Pinpoint the cell where the given text exists, returning its [x, y] midpoint coordinate. 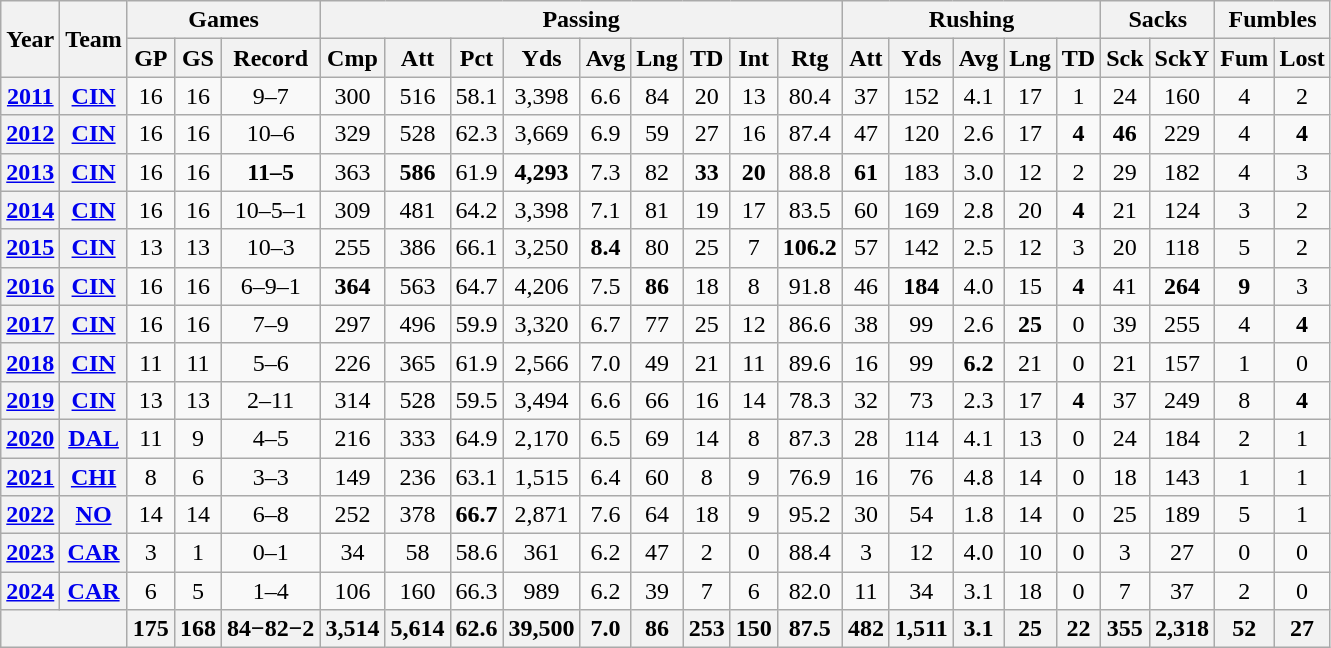
482 [866, 629]
314 [352, 400]
3,669 [542, 134]
7.5 [606, 286]
2012 [30, 134]
NO [94, 515]
363 [352, 172]
2016 [30, 286]
329 [352, 134]
226 [352, 362]
8.4 [606, 248]
Year [30, 39]
57 [866, 248]
66.7 [476, 515]
229 [1182, 134]
80 [657, 248]
10–5–1 [270, 210]
386 [418, 248]
4.8 [978, 477]
89.6 [810, 362]
78.3 [810, 400]
66.1 [476, 248]
300 [352, 96]
10–6 [270, 134]
361 [542, 553]
Games [224, 20]
58.6 [476, 553]
DAL [94, 438]
252 [352, 515]
2022 [30, 515]
563 [418, 286]
2.3 [978, 400]
GP [150, 58]
2.5 [978, 248]
6–9–1 [270, 286]
5,614 [418, 629]
64 [657, 515]
7.3 [606, 172]
106 [352, 591]
69 [657, 438]
Passing [581, 20]
4,206 [542, 286]
2,871 [542, 515]
28 [866, 438]
216 [352, 438]
19 [706, 210]
66.3 [476, 591]
150 [754, 629]
SckY [1182, 58]
6–8 [270, 515]
152 [921, 96]
62.6 [476, 629]
91.8 [810, 286]
143 [1182, 477]
87.5 [810, 629]
249 [1182, 400]
5–6 [270, 362]
84 [657, 96]
2015 [30, 248]
88.8 [810, 172]
64.7 [476, 286]
59 [657, 134]
2023 [30, 553]
149 [352, 477]
73 [921, 400]
10 [1030, 553]
58.1 [476, 96]
7.1 [606, 210]
157 [1182, 362]
2013 [30, 172]
58 [418, 553]
7–9 [270, 324]
120 [921, 134]
22 [1078, 629]
3,494 [542, 400]
481 [418, 210]
66 [657, 400]
Int [754, 58]
82 [657, 172]
0–1 [270, 553]
378 [418, 515]
86.6 [810, 324]
2014 [30, 210]
364 [352, 286]
32 [866, 400]
309 [352, 210]
2011 [30, 96]
118 [1182, 248]
1,515 [542, 477]
64.2 [476, 210]
989 [542, 591]
3,514 [352, 629]
6.4 [606, 477]
Sck [1125, 58]
88.4 [810, 553]
54 [921, 515]
Fum [1244, 58]
2024 [30, 591]
Cmp [352, 58]
83.5 [810, 210]
52 [1244, 629]
87.4 [810, 134]
87.3 [810, 438]
2021 [30, 477]
3,250 [542, 248]
CHI [94, 477]
1–4 [270, 591]
Lost [1302, 58]
2,170 [542, 438]
169 [921, 210]
3.0 [978, 172]
6.7 [606, 324]
77 [657, 324]
63.1 [476, 477]
39,500 [542, 629]
29 [1125, 172]
15 [1030, 286]
59.5 [476, 400]
333 [418, 438]
Team [94, 39]
189 [1182, 515]
38 [866, 324]
2.8 [978, 210]
9–7 [270, 96]
Fumbles [1272, 20]
Rushing [971, 20]
586 [418, 172]
84−82−2 [270, 629]
11–5 [270, 172]
Record [270, 58]
7.6 [606, 515]
3,320 [542, 324]
516 [418, 96]
2–11 [270, 400]
6.5 [606, 438]
264 [1182, 286]
41 [1125, 286]
95.2 [810, 515]
33 [706, 172]
142 [921, 248]
297 [352, 324]
4,293 [542, 172]
236 [418, 477]
365 [418, 362]
2017 [30, 324]
175 [150, 629]
114 [921, 438]
253 [706, 629]
59.9 [476, 324]
496 [418, 324]
76 [921, 477]
10–3 [270, 248]
183 [921, 172]
61 [866, 172]
124 [1182, 210]
2018 [30, 362]
355 [1125, 629]
106.2 [810, 248]
2019 [30, 400]
4–5 [270, 438]
3–3 [270, 477]
168 [198, 629]
2020 [30, 438]
30 [866, 515]
81 [657, 210]
2,318 [1182, 629]
Sacks [1158, 20]
76.9 [810, 477]
80.4 [810, 96]
6.9 [606, 134]
1,511 [921, 629]
2,566 [542, 362]
1.8 [978, 515]
82.0 [810, 591]
62.3 [476, 134]
Pct [476, 58]
Rtg [810, 58]
64.9 [476, 438]
49 [657, 362]
GS [198, 58]
182 [1182, 172]
